Return (x, y) of the center of cell containing provided text 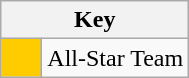
All-Star Team (116, 58)
Key (95, 20)
